Extract the [X, Y] coordinate from the center of the cell holding the provided text.  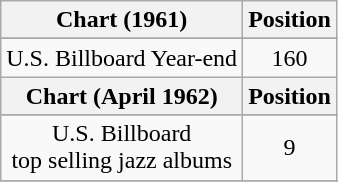
Chart (1961) [122, 20]
160 [290, 58]
Chart (April 1962) [122, 96]
9 [290, 148]
U.S. Billboard Year-end [122, 58]
U.S. Billboardtop selling jazz albums [122, 148]
